Scan for the cell matching the given text and deliver its (X, Y) coordinate at center. 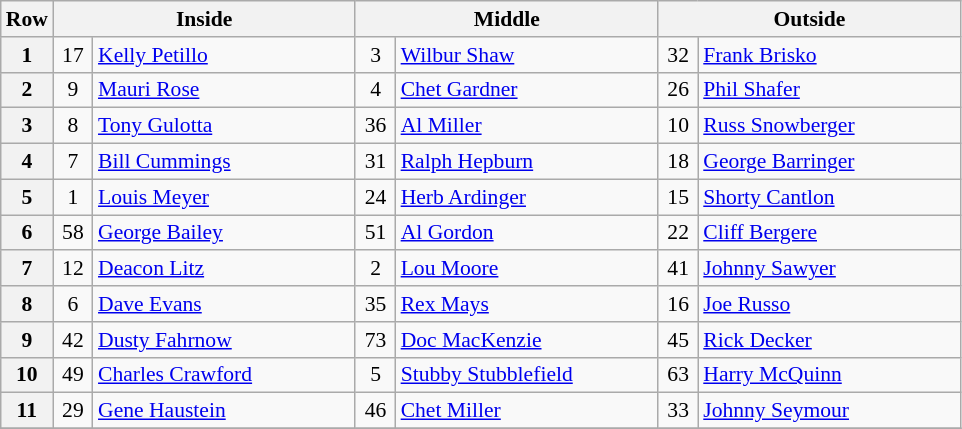
Chet Miller (527, 411)
Chet Gardner (527, 90)
73 (375, 340)
Stubby Stubblefield (527, 375)
Wilbur Shaw (527, 55)
Al Miller (527, 126)
45 (678, 340)
31 (375, 162)
46 (375, 411)
Johnny Sawyer (829, 269)
32 (678, 55)
Harry McQuinn (829, 375)
Row (27, 19)
11 (27, 411)
Dave Evans (224, 304)
33 (678, 411)
Bill Cummings (224, 162)
Outside (810, 19)
Ralph Hepburn (527, 162)
51 (375, 233)
Tony Gulotta (224, 126)
Rick Decker (829, 340)
22 (678, 233)
Rex Mays (527, 304)
18 (678, 162)
35 (375, 304)
Charles Crawford (224, 375)
24 (375, 197)
Middle (506, 19)
58 (73, 233)
Frank Brisko (829, 55)
36 (375, 126)
Johnny Seymour (829, 411)
Louis Meyer (224, 197)
41 (678, 269)
Gene Haustein (224, 411)
Cliff Bergere (829, 233)
12 (73, 269)
Kelly Petillo (224, 55)
Inside (204, 19)
Dusty Fahrnow (224, 340)
Deacon Litz (224, 269)
17 (73, 55)
16 (678, 304)
Herb Ardinger (527, 197)
Phil Shafer (829, 90)
George Barringer (829, 162)
Shorty Cantlon (829, 197)
26 (678, 90)
29 (73, 411)
Joe Russo (829, 304)
42 (73, 340)
Doc MacKenzie (527, 340)
63 (678, 375)
Mauri Rose (224, 90)
Russ Snowberger (829, 126)
George Bailey (224, 233)
Lou Moore (527, 269)
Al Gordon (527, 233)
49 (73, 375)
15 (678, 197)
